Return (x, y) of the center of cell containing provided text 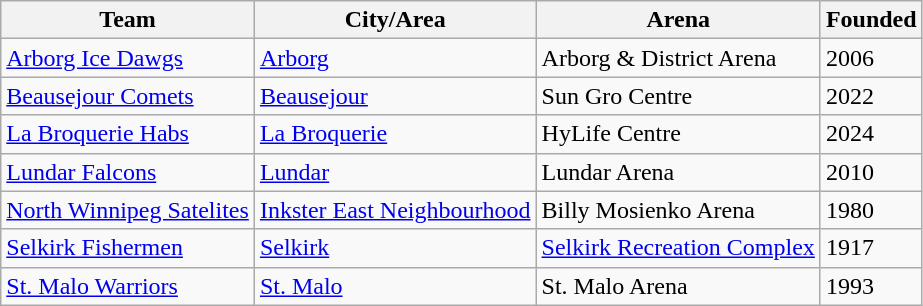
La Broquerie (395, 134)
Billy Mosienko Arena (678, 210)
Lundar (395, 172)
Selkirk (395, 248)
St. Malo Arena (678, 286)
1980 (871, 210)
2010 (871, 172)
Beausejour (395, 96)
Lundar Arena (678, 172)
Sun Gro Centre (678, 96)
1917 (871, 248)
Lundar Falcons (128, 172)
Arborg (395, 58)
2024 (871, 134)
North Winnipeg Satelites (128, 210)
St. Malo Warriors (128, 286)
HyLife Centre (678, 134)
Arborg Ice Dawgs (128, 58)
Inkster East Neighbourhood (395, 210)
City/Area (395, 20)
2022 (871, 96)
Beausejour Comets (128, 96)
1993 (871, 286)
Selkirk Fishermen (128, 248)
Team (128, 20)
2006 (871, 58)
Founded (871, 20)
St. Malo (395, 286)
Arena (678, 20)
Arborg & District Arena (678, 58)
Selkirk Recreation Complex (678, 248)
La Broquerie Habs (128, 134)
